Scan for the cell matching the given text and deliver its (x, y) coordinate at center. 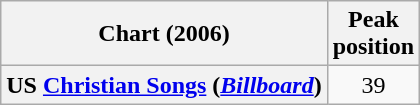
Chart (2006) (164, 34)
39 (373, 85)
Peakposition (373, 34)
US Christian Songs (Billboard) (164, 85)
